Output the (x, y) coordinate of the center of the cell containing the given text.  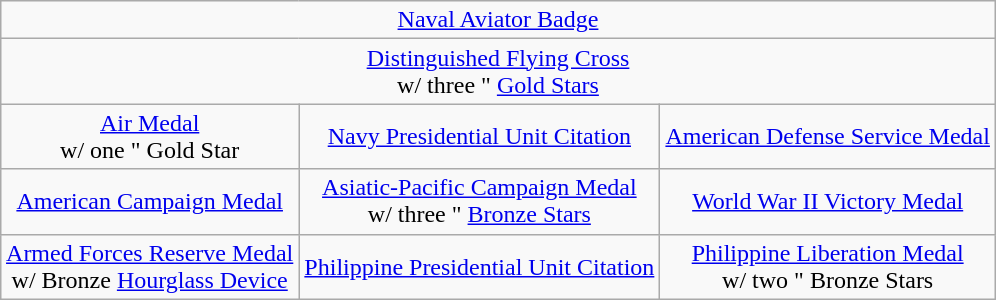
Navy Presidential Unit Citation (480, 136)
World War II Victory Medal (828, 202)
American Defense Service Medal (828, 136)
Distinguished Flying Crossw/ three " Gold Stars (498, 72)
Air Medalw/ one " Gold Star (150, 136)
Armed Forces Reserve Medalw/ Bronze Hourglass Device (150, 266)
Naval Aviator Badge (498, 20)
Philippine Liberation Medalw/ two " Bronze Stars (828, 266)
American Campaign Medal (150, 202)
Asiatic-Pacific Campaign Medalw/ three " Bronze Stars (480, 202)
Philippine Presidential Unit Citation (480, 266)
